Provide the (X, Y) coordinate of the cell's center where the given text is located.  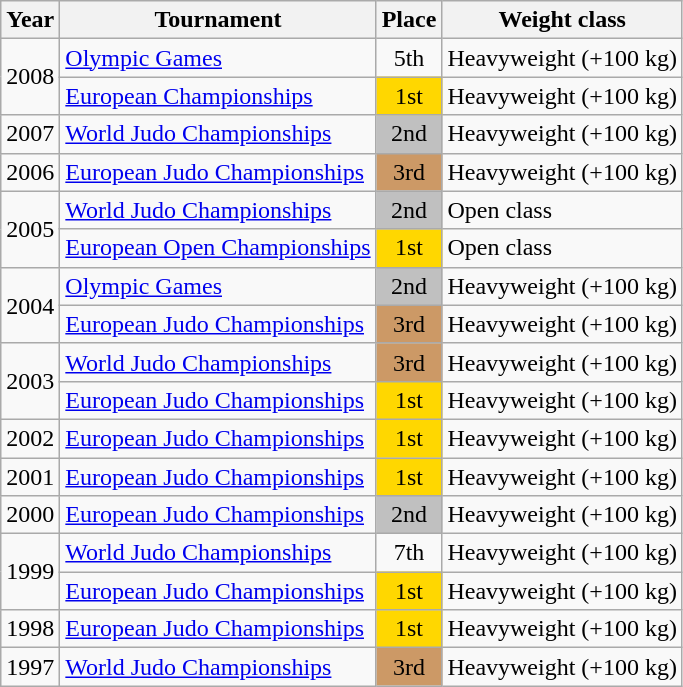
1999 (30, 572)
2000 (30, 515)
1997 (30, 667)
2007 (30, 134)
2004 (30, 305)
European Championships (218, 96)
2008 (30, 77)
2003 (30, 381)
Tournament (218, 20)
2001 (30, 477)
1998 (30, 629)
Weight class (562, 20)
Place (409, 20)
5th (409, 58)
7th (409, 553)
Year (30, 20)
2006 (30, 172)
2002 (30, 438)
European Open Championships (218, 248)
2005 (30, 229)
